Locate the cell with the specified text and output its (X, Y) center coordinate. 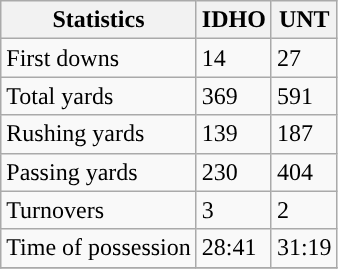
Total yards (99, 96)
IDHO (234, 20)
404 (304, 172)
187 (304, 134)
230 (234, 172)
27 (304, 58)
369 (234, 96)
First downs (99, 58)
3 (234, 210)
139 (234, 134)
UNT (304, 20)
Time of possession (99, 248)
2 (304, 210)
28:41 (234, 248)
Turnovers (99, 210)
31:19 (304, 248)
14 (234, 58)
Passing yards (99, 172)
Rushing yards (99, 134)
Statistics (99, 20)
591 (304, 96)
